Detect which cell encompasses the target text, then output its [X, Y] center coordinate. 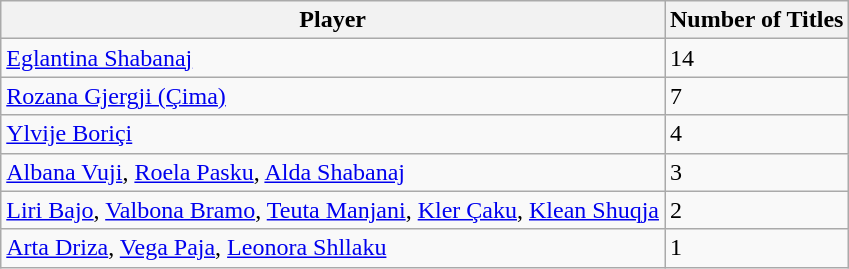
7 [756, 96]
3 [756, 172]
Rozana Gjergji (Çima) [333, 96]
Albana Vuji, Roela Pasku, Alda Shabanaj [333, 172]
Eglantina Shabanaj [333, 58]
Number of Titles [756, 20]
Arta Driza, Vega Paja, Leonora Shllaku [333, 248]
2 [756, 210]
1 [756, 248]
Player [333, 20]
4 [756, 134]
14 [756, 58]
Ylvije Boriçi [333, 134]
Liri Bajo, Valbona Bramo, Teuta Manjani, Kler Çaku, Klean Shuqja [333, 210]
